Output the (X, Y) coordinate of the center of the cell containing the given text.  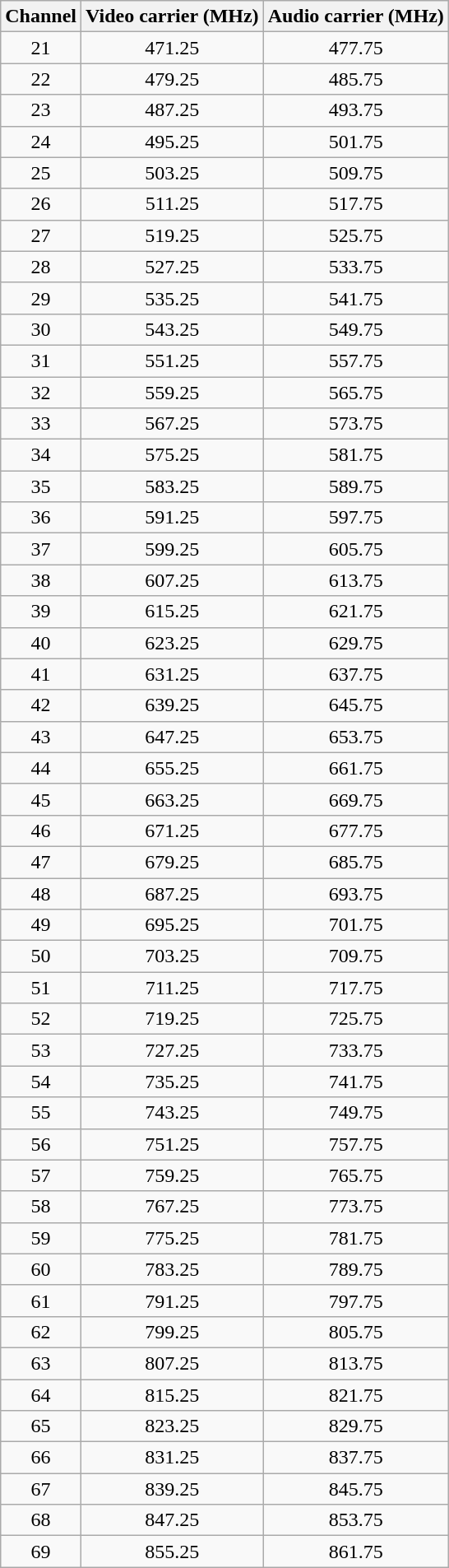
56 (41, 1144)
703.25 (173, 956)
517.75 (355, 204)
733.75 (355, 1050)
501.75 (355, 142)
845.75 (355, 1489)
31 (41, 361)
847.25 (173, 1520)
533.75 (355, 267)
581.75 (355, 455)
685.75 (355, 862)
767.25 (173, 1207)
49 (41, 925)
47 (41, 862)
58 (41, 1207)
821.75 (355, 1395)
535.25 (173, 298)
853.75 (355, 1520)
661.75 (355, 768)
823.25 (173, 1426)
591.25 (173, 518)
671.25 (173, 831)
511.25 (173, 204)
33 (41, 424)
677.75 (355, 831)
34 (41, 455)
477.75 (355, 48)
831.25 (173, 1458)
725.75 (355, 1019)
687.25 (173, 893)
51 (41, 988)
639.25 (173, 705)
45 (41, 799)
741.75 (355, 1082)
54 (41, 1082)
55 (41, 1113)
599.25 (173, 549)
52 (41, 1019)
631.25 (173, 674)
701.75 (355, 925)
503.25 (173, 173)
62 (41, 1332)
25 (41, 173)
663.25 (173, 799)
765.75 (355, 1175)
519.25 (173, 235)
541.75 (355, 298)
50 (41, 956)
669.75 (355, 799)
65 (41, 1426)
655.25 (173, 768)
583.25 (173, 486)
709.75 (355, 956)
727.25 (173, 1050)
623.25 (173, 643)
38 (41, 580)
44 (41, 768)
751.25 (173, 1144)
48 (41, 893)
575.25 (173, 455)
61 (41, 1300)
637.75 (355, 674)
749.75 (355, 1113)
629.75 (355, 643)
775.25 (173, 1238)
21 (41, 48)
549.75 (355, 329)
32 (41, 393)
613.75 (355, 580)
783.25 (173, 1269)
485.75 (355, 79)
573.75 (355, 424)
559.25 (173, 393)
735.25 (173, 1082)
565.75 (355, 393)
66 (41, 1458)
813.75 (355, 1363)
27 (41, 235)
839.25 (173, 1489)
781.75 (355, 1238)
719.25 (173, 1019)
41 (41, 674)
711.25 (173, 988)
717.75 (355, 988)
797.75 (355, 1300)
557.75 (355, 361)
605.75 (355, 549)
543.25 (173, 329)
855.25 (173, 1552)
861.75 (355, 1552)
527.25 (173, 267)
805.75 (355, 1332)
679.25 (173, 862)
Audio carrier (MHz) (355, 16)
789.75 (355, 1269)
597.75 (355, 518)
67 (41, 1489)
29 (41, 298)
645.75 (355, 705)
487.25 (173, 110)
567.25 (173, 424)
589.75 (355, 486)
30 (41, 329)
39 (41, 612)
42 (41, 705)
69 (41, 1552)
815.25 (173, 1395)
53 (41, 1050)
479.25 (173, 79)
22 (41, 79)
695.25 (173, 925)
837.75 (355, 1458)
43 (41, 737)
647.25 (173, 737)
615.25 (173, 612)
35 (41, 486)
493.75 (355, 110)
551.25 (173, 361)
807.25 (173, 1363)
525.75 (355, 235)
59 (41, 1238)
40 (41, 643)
68 (41, 1520)
57 (41, 1175)
829.75 (355, 1426)
Video carrier (MHz) (173, 16)
26 (41, 204)
60 (41, 1269)
46 (41, 831)
36 (41, 518)
743.25 (173, 1113)
799.25 (173, 1332)
759.25 (173, 1175)
791.25 (173, 1300)
653.75 (355, 737)
64 (41, 1395)
63 (41, 1363)
28 (41, 267)
757.75 (355, 1144)
Channel (41, 16)
23 (41, 110)
37 (41, 549)
495.25 (173, 142)
24 (41, 142)
607.25 (173, 580)
471.25 (173, 48)
693.75 (355, 893)
509.75 (355, 173)
773.75 (355, 1207)
621.75 (355, 612)
